Provide the [X, Y] coordinate of the cell's center where the given text is located.  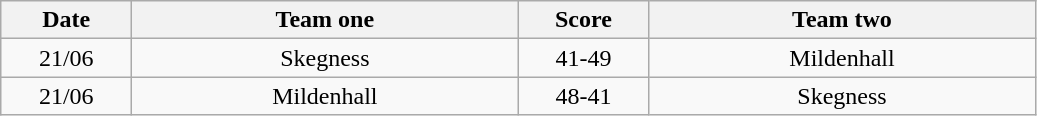
Team one [325, 20]
Date [66, 20]
Team two [842, 20]
41-49 [584, 58]
48-41 [584, 96]
Score [584, 20]
